Scan for the cell matching the given text and deliver its [x, y] coordinate at center. 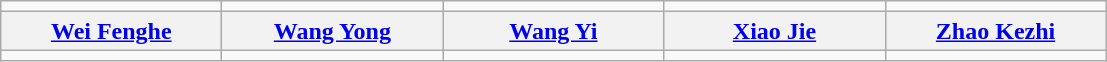
Wei Fenghe [112, 31]
Zhao Kezhi [996, 31]
Wang Yi [554, 31]
Wang Yong [332, 31]
Xiao Jie [774, 31]
